Scan for the cell matching the given text and deliver its [X, Y] coordinate at center. 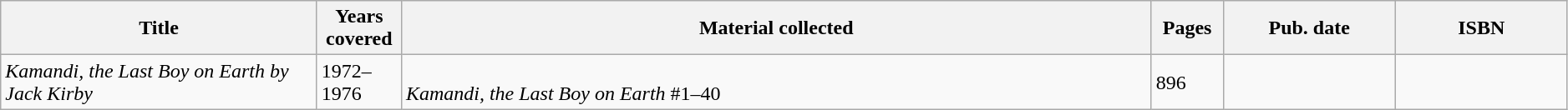
Pages [1187, 28]
Title [159, 28]
896 [1187, 82]
1972–1976 [359, 82]
Kamandi, the Last Boy on Earth by Jack Kirby [159, 82]
Pub. date [1309, 28]
Kamandi, the Last Boy on Earth #1–40 [776, 82]
ISBN [1481, 28]
Material collected [776, 28]
Years covered [359, 28]
